Find where the given text appears and provide that cell's center as [x, y] coordinate. 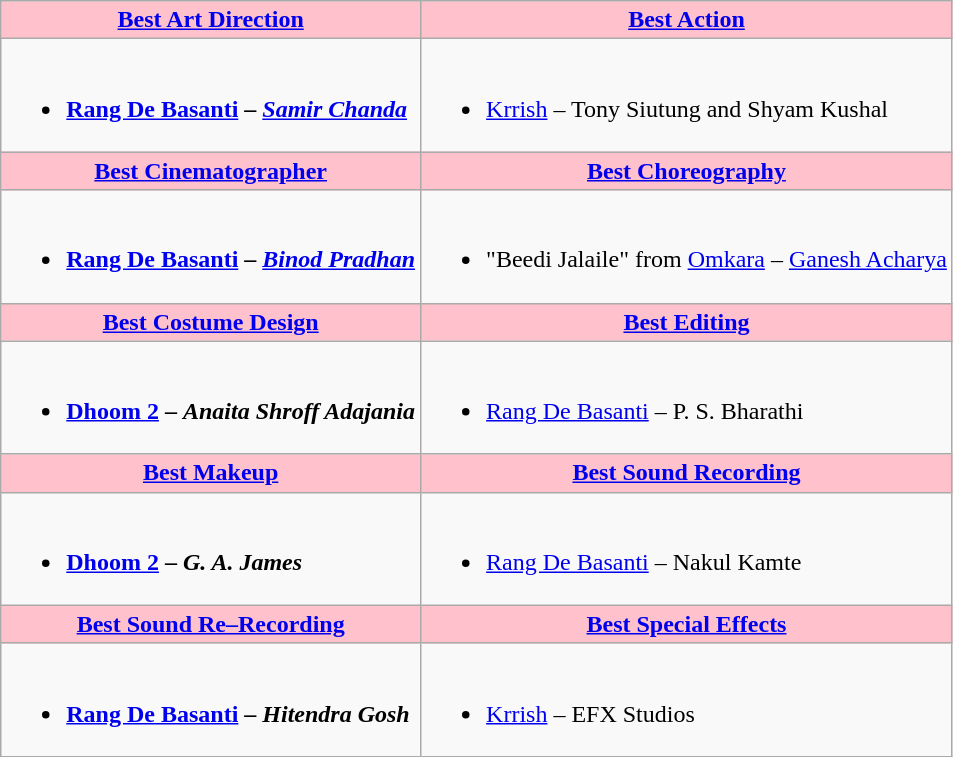
Rang De Basanti – Binod Pradhan [211, 246]
Best Cinematographer [211, 171]
Best Makeup [211, 473]
Krrish – EFX Studios [687, 700]
Best Action [687, 20]
Dhoom 2 – G. A. James [211, 548]
Rang De Basanti – Samir Chanda [211, 96]
Krrish – Tony Siutung and Shyam Kushal [687, 96]
Rang De Basanti – Hitendra Gosh [211, 700]
Best Special Effects [687, 624]
Dhoom 2 – Anaita Shroff Adajania [211, 398]
"Beedi Jalaile" from Omkara – Ganesh Acharya [687, 246]
Best Editing [687, 322]
Best Sound Re–Recording [211, 624]
Best Sound Recording [687, 473]
Best Costume Design [211, 322]
Rang De Basanti – P. S. Bharathi [687, 398]
Best Choreography [687, 171]
Best Art Direction [211, 20]
Rang De Basanti – Nakul Kamte [687, 548]
